Determine the [x, y] coordinate at the center of the cell enclosing the given text.  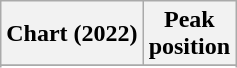
Chart (2022) [72, 34]
Peakposition [189, 34]
